Identify which cell holds the provided text, then report its (X, Y) central coordinate. 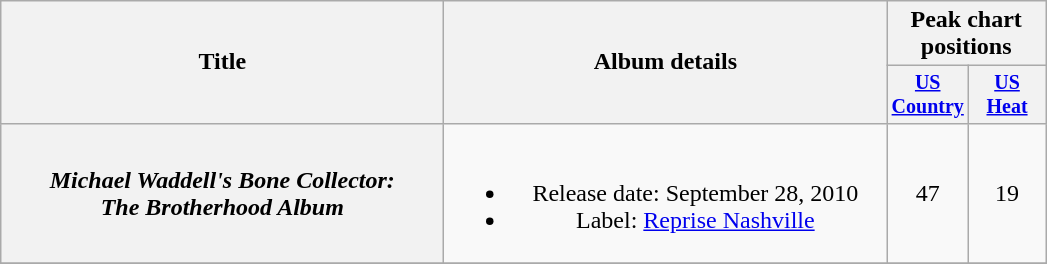
USHeat (1008, 94)
Title (222, 62)
US Country (928, 94)
47 (928, 193)
Michael Waddell's Bone Collector:The Brotherhood Album (222, 193)
Peak chartpositions (966, 34)
19 (1008, 193)
Release date: September 28, 2010Label: Reprise Nashville (666, 193)
Album details (666, 62)
